Extract the (x, y) coordinate from the center of the cell holding the provided text.  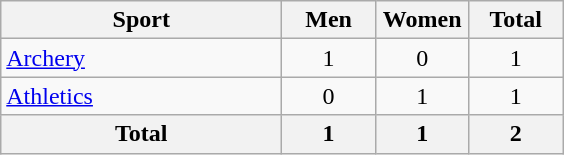
2 (516, 134)
Women (422, 20)
Men (329, 20)
Athletics (142, 96)
Sport (142, 20)
Archery (142, 58)
